Provide the [x, y] coordinate of the cell's center where the given text is located.  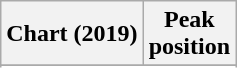
Chart (2019) [72, 34]
Peakposition [189, 34]
